Identify which cell holds the provided text, then report its (X, Y) central coordinate. 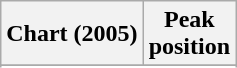
Peak position (189, 34)
Chart (2005) (72, 34)
